Extract the (x, y) coordinate from the center of the cell holding the provided text.  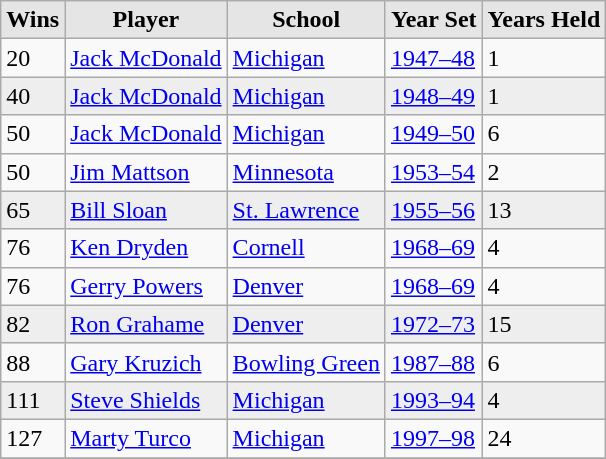
15 (544, 324)
Ken Dryden (146, 248)
24 (544, 438)
Minnesota (306, 172)
Gary Kruzich (146, 362)
1993–94 (434, 400)
Gerry Powers (146, 286)
Year Set (434, 20)
40 (33, 96)
Steve Shields (146, 400)
1949–50 (434, 134)
111 (33, 400)
Years Held (544, 20)
1953–54 (434, 172)
1997–98 (434, 438)
Bill Sloan (146, 210)
1972–73 (434, 324)
Jim Mattson (146, 172)
School (306, 20)
1948–49 (434, 96)
Player (146, 20)
20 (33, 58)
13 (544, 210)
Cornell (306, 248)
1987–88 (434, 362)
65 (33, 210)
St. Lawrence (306, 210)
2 (544, 172)
Marty Turco (146, 438)
Ron Grahame (146, 324)
Bowling Green (306, 362)
127 (33, 438)
1955–56 (434, 210)
1947–48 (434, 58)
88 (33, 362)
Wins (33, 20)
82 (33, 324)
